Identify which cell holds the provided text, then report its (X, Y) central coordinate. 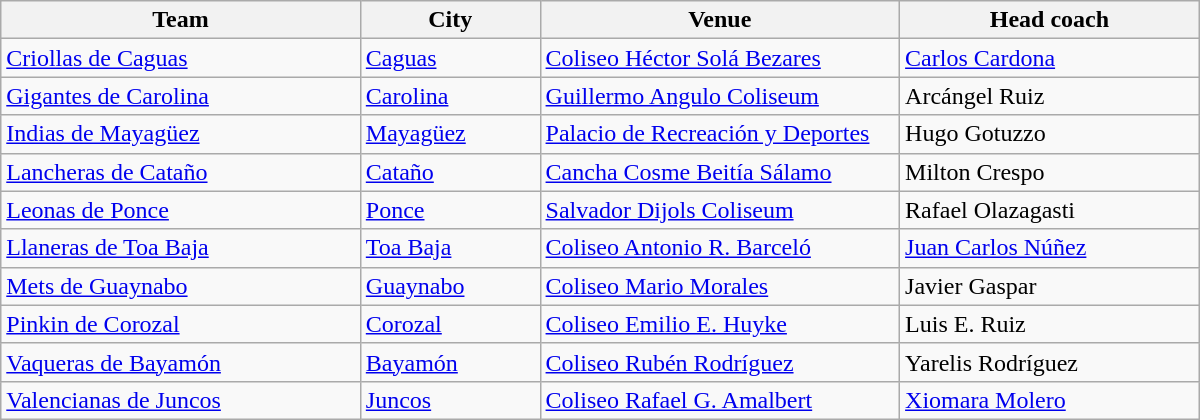
Coliseo Rubén Rodríguez (720, 362)
Leonas de Ponce (181, 210)
Team (181, 20)
Corozal (450, 324)
Coliseo Héctor Solá Bezares (720, 58)
Rafael Olazagasti (1050, 210)
Criollas de Caguas (181, 58)
Palacio de Recreación y Deportes (720, 134)
City (450, 20)
Javier Gaspar (1050, 286)
Bayamón (450, 362)
Caguas (450, 58)
Carolina (450, 96)
Yarelis Rodríguez (1050, 362)
Guaynabo (450, 286)
Valencianas de Juncos (181, 400)
Mets de Guaynabo (181, 286)
Toa Baja (450, 248)
Llaneras de Toa Baja (181, 248)
Mayagüez (450, 134)
Luis E. Ruiz (1050, 324)
Vaqueras de Bayamón (181, 362)
Coliseo Mario Morales (720, 286)
Xiomara Molero (1050, 400)
Arcángel Ruiz (1050, 96)
Salvador Dijols Coliseum (720, 210)
Juan Carlos Núñez (1050, 248)
Coliseo Antonio R. Barceló (720, 248)
Cancha Cosme Beitía Sálamo (720, 172)
Ponce (450, 210)
Head coach (1050, 20)
Lancheras de Cataño (181, 172)
Venue (720, 20)
Coliseo Rafael G. Amalbert (720, 400)
Juncos (450, 400)
Coliseo Emilio E. Huyke (720, 324)
Indias de Mayagüez (181, 134)
Hugo Gotuzzo (1050, 134)
Carlos Cardona (1050, 58)
Guillermo Angulo Coliseum (720, 96)
Milton Crespo (1050, 172)
Pinkin de Corozal (181, 324)
Cataño (450, 172)
Gigantes de Carolina (181, 96)
